Identify which cell holds the provided text, then report its [X, Y] central coordinate. 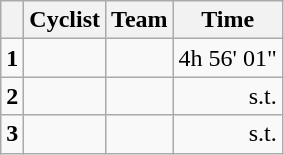
Cyclist [65, 20]
Team [140, 20]
Time [228, 20]
1 [12, 58]
3 [12, 134]
4h 56' 01" [228, 58]
2 [12, 96]
